Extract the [X, Y] coordinate from the center of the cell holding the provided text.  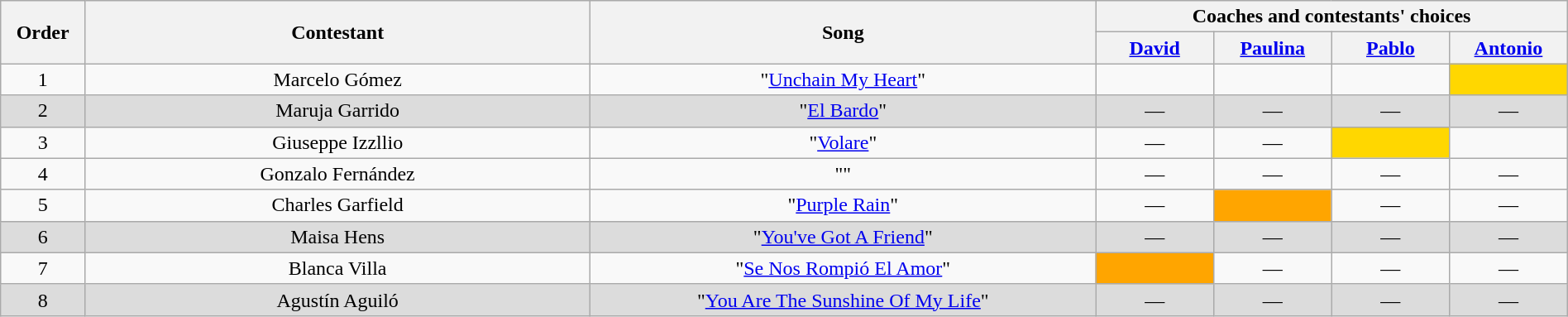
Pablo [1391, 48]
Agustín Aguiló [337, 300]
5 [43, 205]
1 [43, 79]
8 [43, 300]
6 [43, 237]
Order [43, 32]
Antonio [1508, 48]
"You Are The Sunshine Of My Life" [844, 300]
"El Bardo" [844, 111]
2 [43, 111]
3 [43, 142]
"" [844, 174]
"Purple Rain" [844, 205]
Coaches and contestants' choices [1331, 17]
"Unchain My Heart" [844, 79]
Charles Garfield [337, 205]
Song [844, 32]
"Volare" [844, 142]
Marcelo Gómez [337, 79]
4 [43, 174]
Gonzalo Fernández [337, 174]
Blanca Villa [337, 268]
7 [43, 268]
"Se Nos Rompió El Amor" [844, 268]
Giuseppe Izzllio [337, 142]
David [1154, 48]
Contestant [337, 32]
Maruja Garrido [337, 111]
"You've Got A Friend" [844, 237]
Maisa Hens [337, 237]
Paulina [1272, 48]
